Detect which cell encompasses the target text, then output its (X, Y) center coordinate. 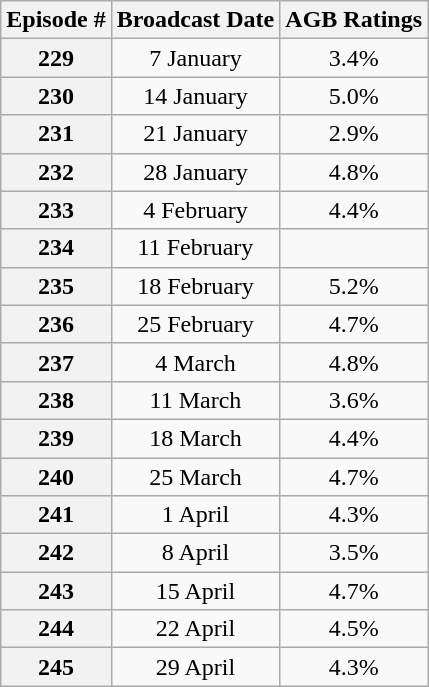
5.2% (354, 286)
239 (56, 438)
11 March (196, 400)
15 April (196, 591)
3.6% (354, 400)
236 (56, 324)
11 February (196, 248)
4 March (196, 362)
245 (56, 667)
8 April (196, 553)
2.9% (354, 134)
237 (56, 362)
235 (56, 286)
28 January (196, 172)
233 (56, 210)
5.0% (354, 96)
241 (56, 515)
234 (56, 248)
3.4% (354, 58)
22 April (196, 629)
Broadcast Date (196, 20)
4.5% (354, 629)
29 April (196, 667)
25 March (196, 477)
238 (56, 400)
240 (56, 477)
18 March (196, 438)
7 January (196, 58)
230 (56, 96)
21 January (196, 134)
AGB Ratings (354, 20)
14 January (196, 96)
244 (56, 629)
232 (56, 172)
4 February (196, 210)
3.5% (354, 553)
243 (56, 591)
Episode # (56, 20)
1 April (196, 515)
25 February (196, 324)
229 (56, 58)
18 February (196, 286)
242 (56, 553)
231 (56, 134)
